Provide the (X, Y) coordinate of the cell's center where the given text is located.  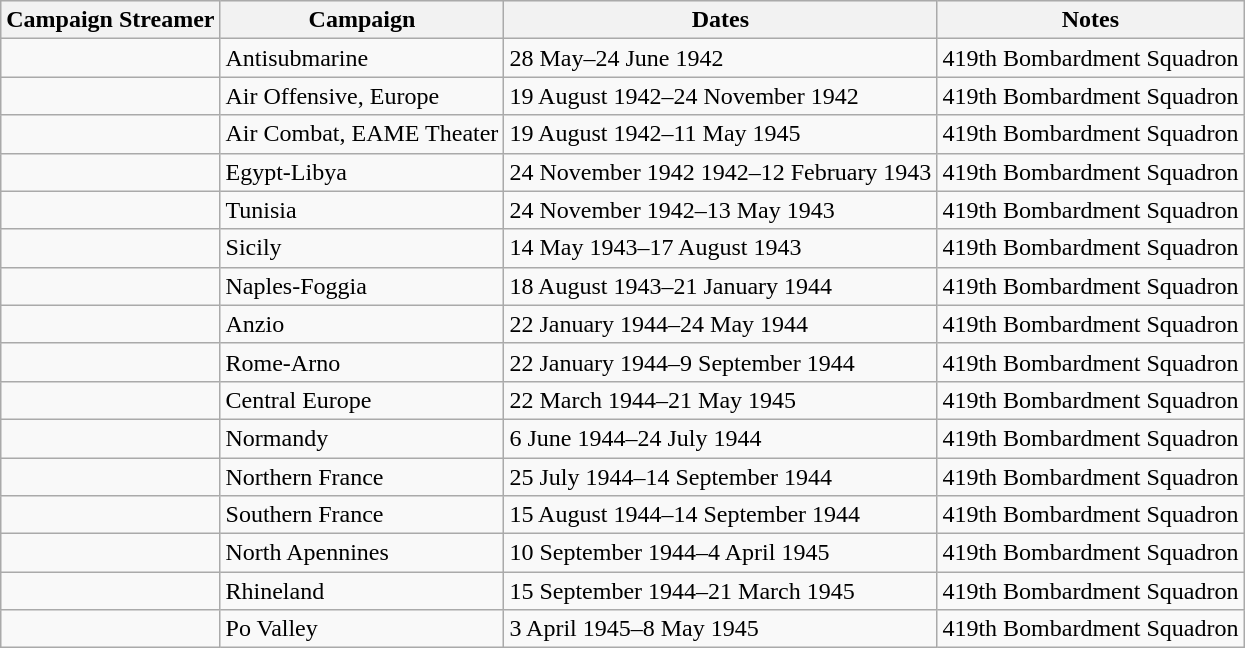
Tunisia (362, 210)
22 January 1944–9 September 1944 (720, 362)
Central Europe (362, 400)
Southern France (362, 515)
Air Offensive, Europe (362, 96)
10 September 1944–4 April 1945 (720, 553)
6 June 1944–24 July 1944 (720, 438)
Egypt-Libya (362, 172)
Dates (720, 20)
18 August 1943–21 January 1944 (720, 286)
Sicily (362, 248)
Northern France (362, 477)
Rhineland (362, 591)
22 March 1944–21 May 1945 (720, 400)
Air Combat, EAME Theater (362, 134)
24 November 1942–13 May 1943 (720, 210)
North Apennines (362, 553)
Antisubmarine (362, 58)
Campaign (362, 20)
3 April 1945–8 May 1945 (720, 629)
24 November 1942 1942–12 February 1943 (720, 172)
Po Valley (362, 629)
Normandy (362, 438)
22 January 1944–24 May 1944 (720, 324)
14 May 1943–17 August 1943 (720, 248)
28 May–24 June 1942 (720, 58)
19 August 1942–11 May 1945 (720, 134)
19 August 1942–24 November 1942 (720, 96)
Notes (1090, 20)
15 September 1944–21 March 1945 (720, 591)
Anzio (362, 324)
Naples-Foggia (362, 286)
Campaign Streamer (110, 20)
15 August 1944–14 September 1944 (720, 515)
Rome-Arno (362, 362)
25 July 1944–14 September 1944 (720, 477)
